From the cell containing the given text, extract its center point as [x, y] coordinate. 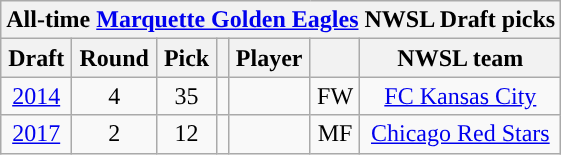
2014 [36, 96]
2 [114, 134]
Round [114, 58]
35 [187, 96]
All-time Marquette Golden Eagles NWSL Draft picks [281, 20]
MF [335, 134]
2017 [36, 134]
Pick [187, 58]
FC Kansas City [460, 96]
Player [269, 58]
Draft [36, 58]
12 [187, 134]
NWSL team [460, 58]
4 [114, 96]
FW [335, 96]
Chicago Red Stars [460, 134]
